Scan for the cell matching the given text and deliver its (x, y) coordinate at center. 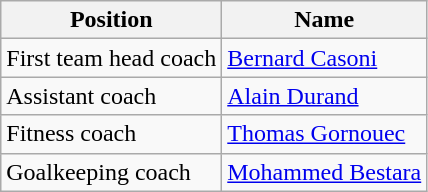
First team head coach (112, 58)
Mohammed Bestara (324, 172)
Position (112, 20)
Assistant coach (112, 96)
Name (324, 20)
Fitness coach (112, 134)
Thomas Gornouec (324, 134)
Alain Durand (324, 96)
Bernard Casoni (324, 58)
Goalkeeping coach (112, 172)
